Output the [x, y] coordinate of the center of the cell containing the given text.  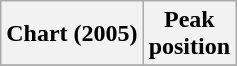
Chart (2005) [72, 34]
Peak position [189, 34]
